For the text-containing cell, return its midpoint in (x, y) coordinate format. 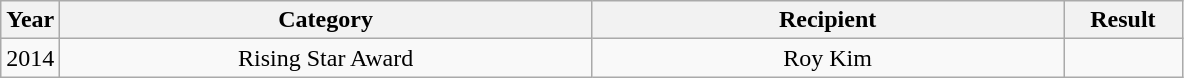
Rising Star Award (326, 58)
2014 (30, 58)
Roy Kim (827, 58)
Recipient (827, 20)
Result (1123, 20)
Category (326, 20)
Year (30, 20)
